Extract the (x, y) coordinate from the center of the cell holding the provided text.  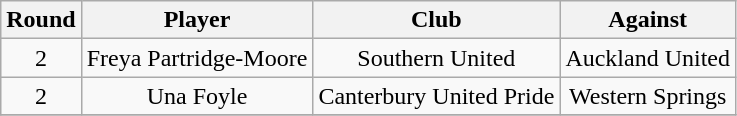
Club (436, 20)
Southern United (436, 58)
Round (41, 20)
Western Springs (648, 96)
Player (197, 20)
Against (648, 20)
Auckland United (648, 58)
Canterbury United Pride (436, 96)
Una Foyle (197, 96)
Freya Partridge-Moore (197, 58)
